Determine the [X, Y] coordinate at the center of the cell enclosing the given text.  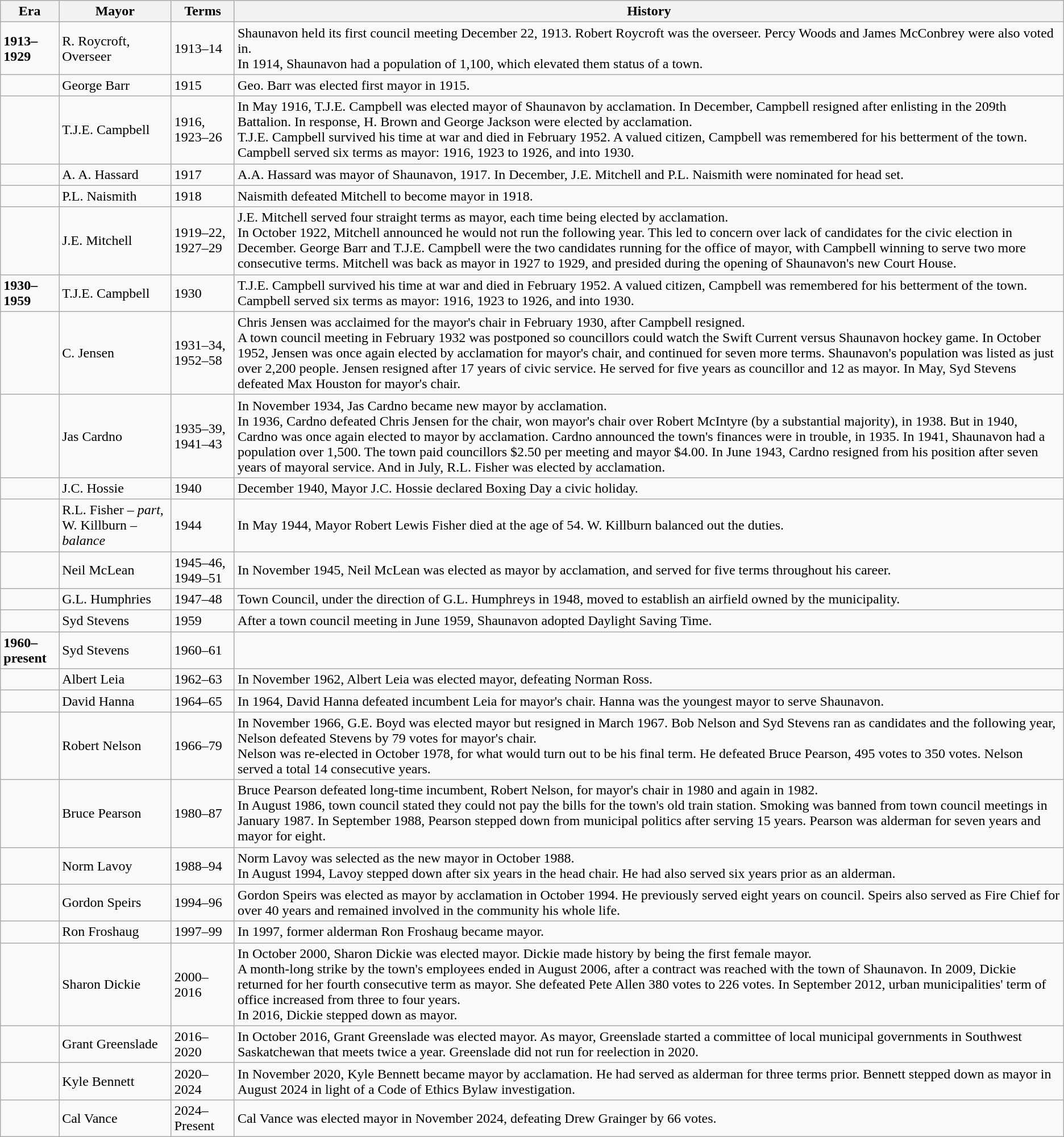
Geo. Barr was elected first mayor in 1915. [649, 85]
1994–96 [202, 902]
1960–present [30, 650]
Mayor [115, 11]
1944 [202, 525]
In 1964, David Hanna defeated incumbent Leia for mayor's chair. Hanna was the youngest mayor to serve Shaunavon. [649, 701]
1913–1929 [30, 48]
In 1997, former alderman Ron Froshaug became mayor. [649, 932]
Grant Greenslade [115, 1044]
1930 [202, 293]
1918 [202, 196]
1935–39, 1941–43 [202, 436]
P.L. Naismith [115, 196]
After a town council meeting in June 1959, Shaunavon adopted Daylight Saving Time. [649, 621]
Neil McLean [115, 569]
George Barr [115, 85]
Norm Lavoy [115, 866]
Cal Vance was elected mayor in November 2024, defeating Drew Grainger by 66 votes. [649, 1118]
2000–2016 [202, 984]
1940 [202, 488]
1959 [202, 621]
Jas Cardno [115, 436]
In November 1945, Neil McLean was elected as mayor by acclamation, and served for five terms throughout his career. [649, 569]
1916, 1923–26 [202, 130]
Era [30, 11]
Bruce Pearson [115, 814]
1988–94 [202, 866]
In May 1944, Mayor Robert Lewis Fisher died at the age of 54. W. Killburn balanced out the duties. [649, 525]
Robert Nelson [115, 745]
A.A. Hassard was mayor of Shaunavon, 1917. In December, J.E. Mitchell and P.L. Naismith were nominated for head set. [649, 174]
Town Council, under the direction of G.L. Humphreys in 1948, moved to establish an airfield owned by the municipality. [649, 599]
1947–48 [202, 599]
R.L. Fisher – part, W. Killburn – balance [115, 525]
1915 [202, 85]
2016–2020 [202, 1044]
G.L. Humphries [115, 599]
Terms [202, 11]
1997–99 [202, 932]
C. Jensen [115, 353]
1931–34, 1952–58 [202, 353]
J.C. Hossie [115, 488]
Sharon Dickie [115, 984]
Ron Froshaug [115, 932]
R. Roycroft, Overseer [115, 48]
1960–61 [202, 650]
1919–22, 1927–29 [202, 241]
1964–65 [202, 701]
1980–87 [202, 814]
Albert Leia [115, 680]
1917 [202, 174]
History [649, 11]
2024–Present [202, 1118]
David Hanna [115, 701]
1966–79 [202, 745]
2020–2024 [202, 1081]
In November 1962, Albert Leia was elected mayor, defeating Norman Ross. [649, 680]
1913–14 [202, 48]
J.E. Mitchell [115, 241]
A. A. Hassard [115, 174]
1945–46, 1949–51 [202, 569]
1962–63 [202, 680]
Naismith defeated Mitchell to become mayor in 1918. [649, 196]
Cal Vance [115, 1118]
December 1940, Mayor J.C. Hossie declared Boxing Day a civic holiday. [649, 488]
Kyle Bennett [115, 1081]
1930–1959 [30, 293]
Gordon Speirs [115, 902]
